Pinpoint the cell where the given text exists, returning its (x, y) midpoint coordinate. 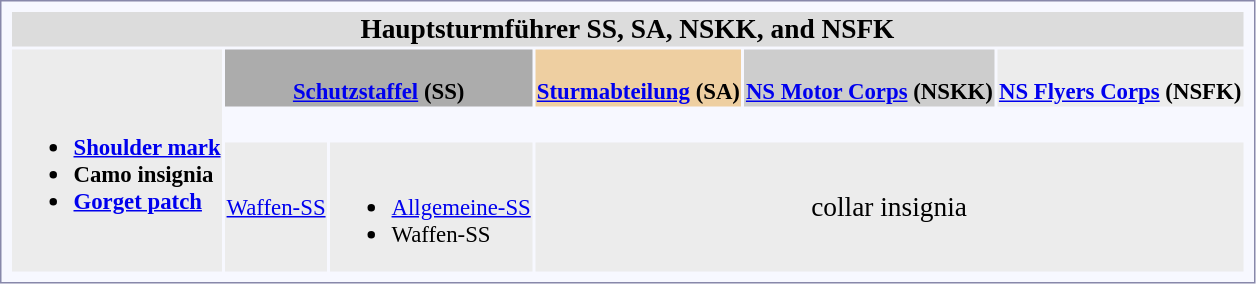
Shoulder markCamo insigniaGorget patch (117, 162)
Sturmabteilung (SA) (638, 78)
NS Flyers Corps (NSFK) (1120, 78)
collar insignia (889, 207)
Waffen-SS (276, 207)
NS Motor Corps (NSKK) (869, 78)
Schutzstaffel (SS) (378, 78)
Hauptsturmführer SS, SA, NSKK, and NSFK (628, 29)
Allgemeine-SSWaffen-SS (431, 207)
